Return the (X, Y) coordinate for the center point of the cell that contains the specified text.  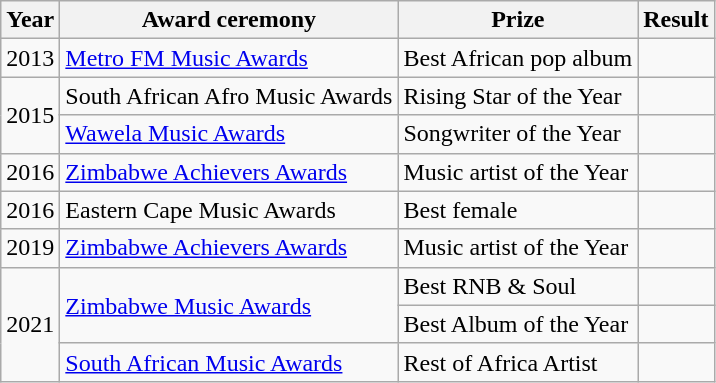
South African Music Awards (229, 362)
2019 (30, 248)
Year (30, 20)
2013 (30, 58)
2021 (30, 324)
Best female (518, 210)
Eastern Cape Music Awards (229, 210)
Best Album of the Year (518, 324)
Zimbabwe Music Awards (229, 305)
Wawela Music Awards (229, 134)
Result (676, 20)
2015 (30, 115)
Prize (518, 20)
Rising Star of the Year (518, 96)
Award ceremony (229, 20)
Metro FM Music Awards (229, 58)
Best African pop album (518, 58)
Best RNB & Soul (518, 286)
South African Afro Music Awards (229, 96)
Songwriter of the Year (518, 134)
Rest of Africa Artist (518, 362)
